Locate the cell with the specified text and output its (X, Y) center coordinate. 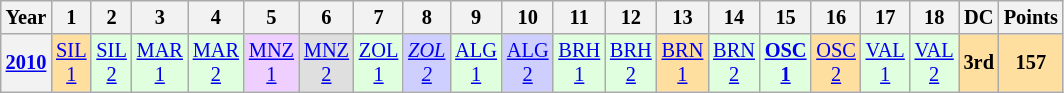
4 (216, 17)
17 (886, 17)
10 (528, 17)
15 (786, 17)
8 (426, 17)
13 (683, 17)
3rd (979, 63)
MNZ2 (326, 63)
VAL2 (934, 63)
12 (631, 17)
11 (579, 17)
ZOL2 (426, 63)
BRN2 (734, 63)
16 (836, 17)
1 (71, 17)
BRH2 (631, 63)
SIL2 (111, 63)
Year (26, 17)
SIL1 (71, 63)
ALG1 (476, 63)
14 (734, 17)
BRH1 (579, 63)
2 (111, 17)
157 (1031, 63)
BRN1 (683, 63)
6 (326, 17)
2010 (26, 63)
7 (378, 17)
OSC2 (836, 63)
MNZ1 (272, 63)
Points (1031, 17)
ZOL1 (378, 63)
VAL1 (886, 63)
DC (979, 17)
18 (934, 17)
5 (272, 17)
3 (160, 17)
ALG2 (528, 63)
MAR2 (216, 63)
MAR1 (160, 63)
OSC1 (786, 63)
9 (476, 17)
